Locate the cell with the specified text and output its [x, y] center coordinate. 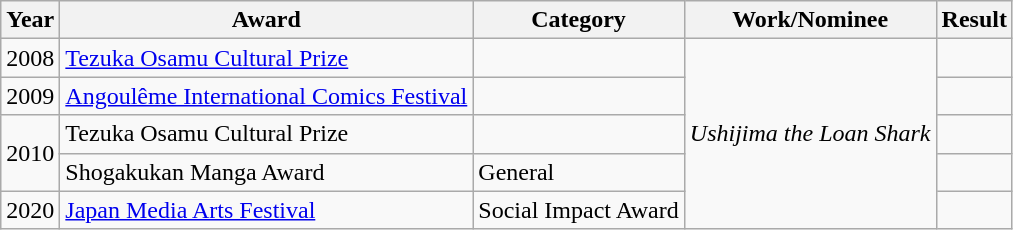
Category [578, 20]
Social Impact Award [578, 210]
Year [30, 20]
Japan Media Arts Festival [266, 210]
General [578, 172]
2008 [30, 58]
Ushijima the Loan Shark [810, 134]
2020 [30, 210]
Result [974, 20]
2009 [30, 96]
Angoulême International Comics Festival [266, 96]
Shogakukan Manga Award [266, 172]
Award [266, 20]
Work/Nominee [810, 20]
2010 [30, 153]
